Provide the (X, Y) coordinate of the cell's center where the given text is located.  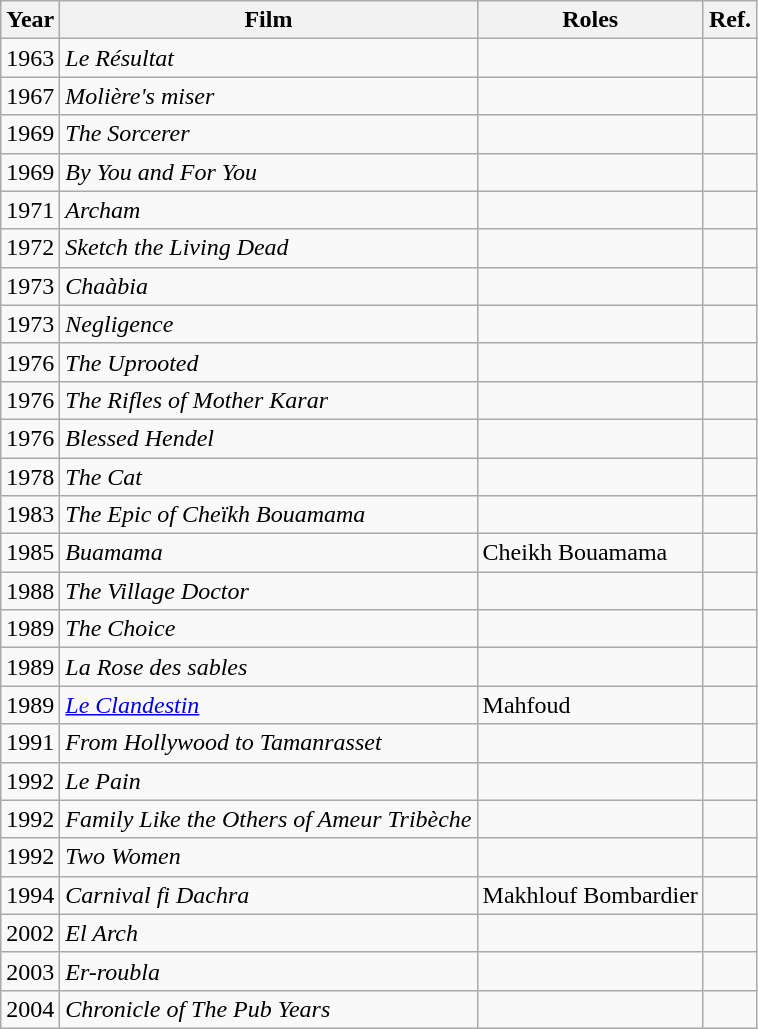
Le Clandestin (268, 705)
Chronicle of The Pub Years (268, 1009)
1978 (30, 477)
Blessed Hendel (268, 438)
1967 (30, 96)
Buamama (268, 553)
Year (30, 20)
Ref. (730, 20)
From Hollywood to Tamanrasset (268, 743)
Sketch the Living Dead (268, 248)
The Epic of Cheïkh Bouamama (268, 515)
By You and For You (268, 172)
Two Women (268, 857)
Film (268, 20)
Carnival fi Dachra (268, 895)
Cheikh Bouamama (590, 553)
1985 (30, 553)
The Uprooted (268, 362)
1971 (30, 210)
Le Résultat (268, 58)
1991 (30, 743)
2002 (30, 933)
Family Like the Others of Ameur Tribèche (268, 819)
The Choice (268, 629)
Chaàbia (268, 286)
2003 (30, 971)
Molière's miser (268, 96)
The Rifles of Mother Karar (268, 400)
1972 (30, 248)
2004 (30, 1009)
The Sorcerer (268, 134)
Makhlouf Bombardier (590, 895)
El Arch (268, 933)
Roles (590, 20)
1983 (30, 515)
The Village Doctor (268, 591)
Negligence (268, 324)
Mahfoud (590, 705)
The Cat (268, 477)
Le Pain (268, 781)
1988 (30, 591)
Er-roubla (268, 971)
1963 (30, 58)
Archam (268, 210)
1994 (30, 895)
La Rose des sables (268, 667)
